Scan for the cell matching the given text and deliver its (X, Y) coordinate at center. 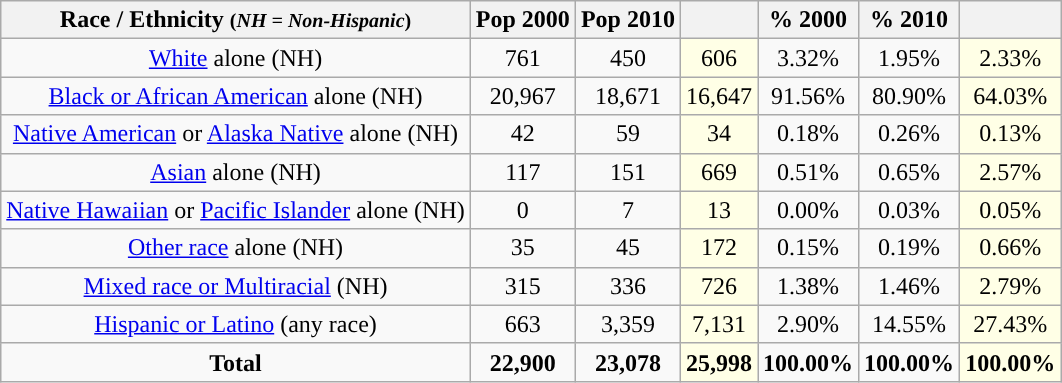
2.57% (1010, 172)
315 (522, 286)
0.26% (910, 134)
2.90% (808, 324)
3.32% (808, 58)
80.90% (910, 96)
0.19% (910, 248)
117 (522, 172)
42 (522, 134)
% 2010 (910, 20)
606 (718, 58)
0.00% (808, 210)
0.15% (808, 248)
0.13% (1010, 134)
Race / Ethnicity (NH = Non-Hispanic) (236, 20)
0.05% (1010, 210)
2.79% (1010, 286)
7,131 (718, 324)
Native American or Alaska Native alone (NH) (236, 134)
0.51% (808, 172)
336 (628, 286)
1.38% (808, 286)
20,967 (522, 96)
Total (236, 362)
91.56% (808, 96)
Pop 2010 (628, 20)
2.33% (1010, 58)
7 (628, 210)
34 (718, 134)
3,359 (628, 324)
16,647 (718, 96)
0.18% (808, 134)
27.43% (1010, 324)
151 (628, 172)
Other race alone (NH) (236, 248)
64.03% (1010, 96)
Pop 2000 (522, 20)
450 (628, 58)
Hispanic or Latino (any race) (236, 324)
18,671 (628, 96)
45 (628, 248)
761 (522, 58)
1.95% (910, 58)
726 (718, 286)
35 (522, 248)
14.55% (910, 324)
0.66% (1010, 248)
172 (718, 248)
Mixed race or Multiracial (NH) (236, 286)
669 (718, 172)
0 (522, 210)
% 2000 (808, 20)
25,998 (718, 362)
59 (628, 134)
23,078 (628, 362)
Black or African American alone (NH) (236, 96)
663 (522, 324)
0.65% (910, 172)
White alone (NH) (236, 58)
0.03% (910, 210)
13 (718, 210)
1.46% (910, 286)
22,900 (522, 362)
Native Hawaiian or Pacific Islander alone (NH) (236, 210)
Asian alone (NH) (236, 172)
